Capture the cell that displays the provided text and extract its (x, y) central coordinate. 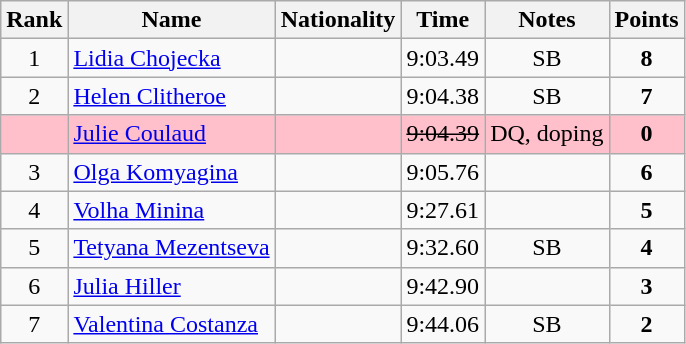
9:27.61 (443, 210)
1 (34, 58)
8 (646, 58)
Nationality (338, 20)
Julia Hiller (172, 286)
Olga Komyagina (172, 172)
Lidia Chojecka (172, 58)
9:04.39 (443, 134)
9:04.38 (443, 96)
9:05.76 (443, 172)
Time (443, 20)
Points (646, 20)
DQ, doping (547, 134)
9:44.06 (443, 324)
Tetyana Mezentseva (172, 248)
Rank (34, 20)
Julie Coulaud (172, 134)
9:42.90 (443, 286)
Valentina Costanza (172, 324)
0 (646, 134)
Name (172, 20)
Helen Clitheroe (172, 96)
9:32.60 (443, 248)
9:03.49 (443, 58)
Volha Minina (172, 210)
Notes (547, 20)
